For the text-containing cell, return its midpoint in [x, y] coordinate format. 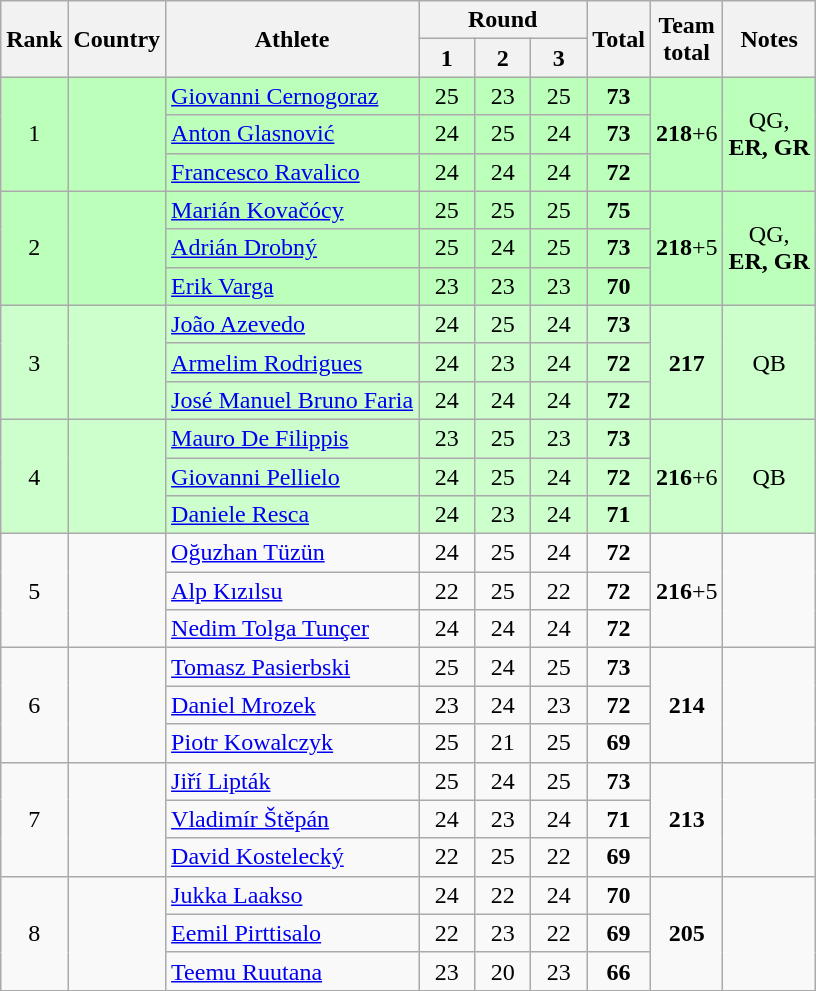
Country [117, 39]
4 [34, 476]
Athlete [292, 39]
Jukka Laakso [292, 895]
75 [619, 210]
21 [503, 743]
Rank [34, 39]
66 [619, 971]
214 [686, 705]
216+6 [686, 476]
Marián Kovačócy [292, 210]
Teamtotal [686, 39]
20 [503, 971]
Erik Varga [292, 286]
5 [34, 591]
Round [503, 20]
Notes [769, 39]
7 [34, 819]
Daniele Resca [292, 515]
6 [34, 705]
Giovanni Pellielo [292, 477]
218+6 [686, 134]
Nedim Tolga Tunçer [292, 629]
Anton Glasnović [292, 134]
213 [686, 819]
Francesco Ravalico [292, 172]
David Kostelecký [292, 857]
Armelim Rodrigues [292, 362]
Vladimír Štěpán [292, 819]
Total [619, 39]
217 [686, 362]
Mauro De Filippis [292, 438]
Eemil Pirttisalo [292, 933]
Oğuzhan Tüzün [292, 553]
Adrián Drobný [292, 248]
205 [686, 933]
216+5 [686, 591]
Alp Kızılsu [292, 591]
Jiří Lipták [292, 781]
Teemu Ruutana [292, 971]
Daniel Mrozek [292, 705]
João Azevedo [292, 324]
8 [34, 933]
José Manuel Bruno Faria [292, 400]
Tomasz Pasierbski [292, 667]
Piotr Kowalczyk [292, 743]
Giovanni Cernogoraz [292, 96]
218+5 [686, 248]
